Detect which cell encompasses the target text, then output its [x, y] center coordinate. 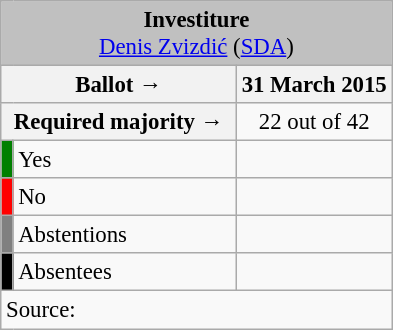
No [125, 197]
Yes [125, 160]
Ballot → [119, 85]
22 out of 42 [314, 122]
Required majority → [119, 122]
Absentees [125, 273]
Investiture Denis Zvizdić (SDA) [196, 34]
31 March 2015 [314, 85]
Abstentions [125, 235]
Source: [196, 310]
